Return (X, Y) of the center of cell containing provided text 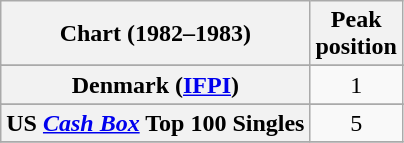
1 (356, 85)
Chart (1982–1983) (156, 34)
Peakposition (356, 34)
US Cash Box Top 100 Singles (156, 123)
5 (356, 123)
Denmark (IFPI) (156, 85)
